Search for the cell housing the specified text and yield its [x, y] center coordinate. 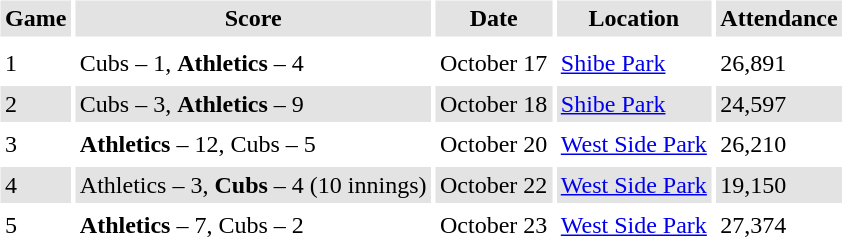
4 [35, 185]
1 [35, 64]
26,891 [779, 64]
2 [35, 104]
Location [634, 18]
October 20 [494, 144]
Score [253, 18]
26,210 [779, 144]
Game [35, 18]
24,597 [779, 104]
October 17 [494, 64]
Athletics – 3, Cubs – 4 (10 innings) [253, 185]
Date [494, 18]
Athletics – 12, Cubs – 5 [253, 144]
October 18 [494, 104]
Cubs – 1, Athletics – 4 [253, 64]
October 22 [494, 185]
19,150 [779, 185]
3 [35, 144]
Cubs – 3, Athletics – 9 [253, 104]
Attendance [779, 18]
